Scan for the cell matching the given text and deliver its [x, y] coordinate at center. 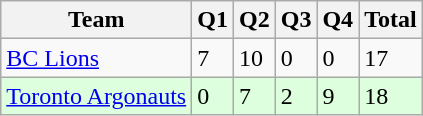
Total [391, 20]
17 [391, 58]
Q2 [254, 20]
18 [391, 96]
10 [254, 58]
Team [96, 20]
9 [338, 96]
BC Lions [96, 58]
Q3 [296, 20]
Toronto Argonauts [96, 96]
2 [296, 96]
Q4 [338, 20]
Q1 [213, 20]
